Pinpoint the cell where the given text exists, returning its (x, y) midpoint coordinate. 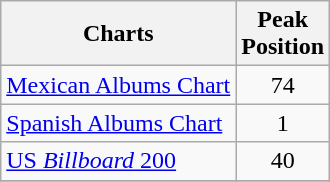
Mexican Albums Chart (118, 85)
US Billboard 200 (118, 161)
PeakPosition (283, 34)
74 (283, 85)
1 (283, 123)
40 (283, 161)
Charts (118, 34)
Spanish Albums Chart (118, 123)
